Determine the [x, y] coordinate at the center of the cell enclosing the given text.  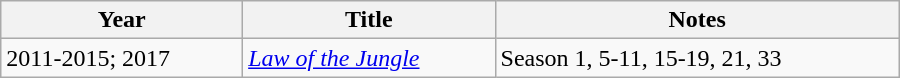
Law of the Jungle [369, 58]
Title [369, 20]
Season 1, 5-11, 15-19, 21, 33 [697, 58]
2011-2015; 2017 [122, 58]
Year [122, 20]
Notes [697, 20]
